Capture the cell that displays the provided text and extract its (X, Y) central coordinate. 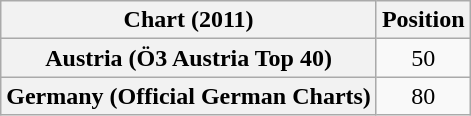
Chart (2011) (189, 20)
Austria (Ö3 Austria Top 40) (189, 58)
Position (423, 20)
80 (423, 96)
50 (423, 58)
Germany (Official German Charts) (189, 96)
